Search for the cell housing the specified text and yield its [x, y] center coordinate. 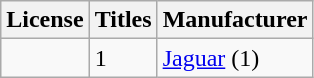
License [45, 20]
1 [123, 58]
Jaguar (1) [235, 58]
Titles [123, 20]
Manufacturer [235, 20]
